Return [X, Y] of the center of cell containing provided text 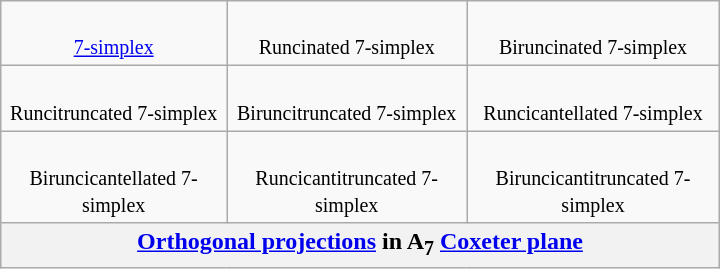
Biruncitruncated 7-simplex [347, 98]
Biruncinated 7-simplex [593, 34]
Runcitruncated 7-simplex [114, 98]
Runcicantitruncated 7-simplex [347, 177]
Runcinated 7-simplex [347, 34]
Orthogonal projections in A7 Coxeter plane [360, 245]
7-simplex [114, 34]
Runcicantellated 7-simplex [593, 98]
Biruncicantitruncated 7-simplex [593, 177]
Biruncicantellated 7-simplex [114, 177]
